Search for the cell housing the specified text and yield its (X, Y) center coordinate. 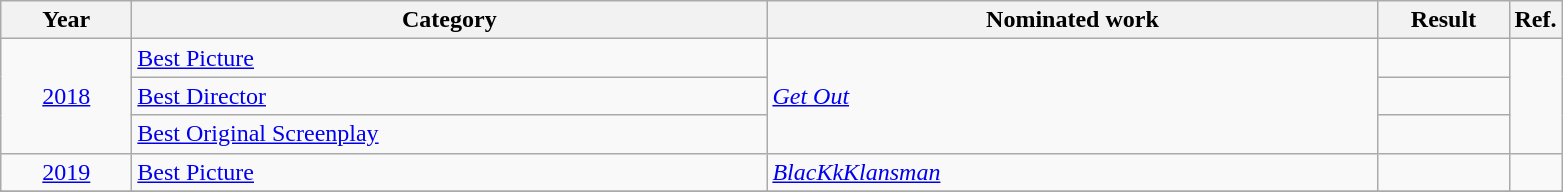
Get Out (1072, 96)
Result (1444, 20)
BlacKkKlansman (1072, 172)
Year (66, 20)
Best Original Screenplay (450, 134)
Ref. (1536, 20)
Category (450, 20)
Best Director (450, 96)
2018 (66, 96)
Nominated work (1072, 20)
2019 (66, 172)
